Search for the cell housing the specified text and yield its (X, Y) center coordinate. 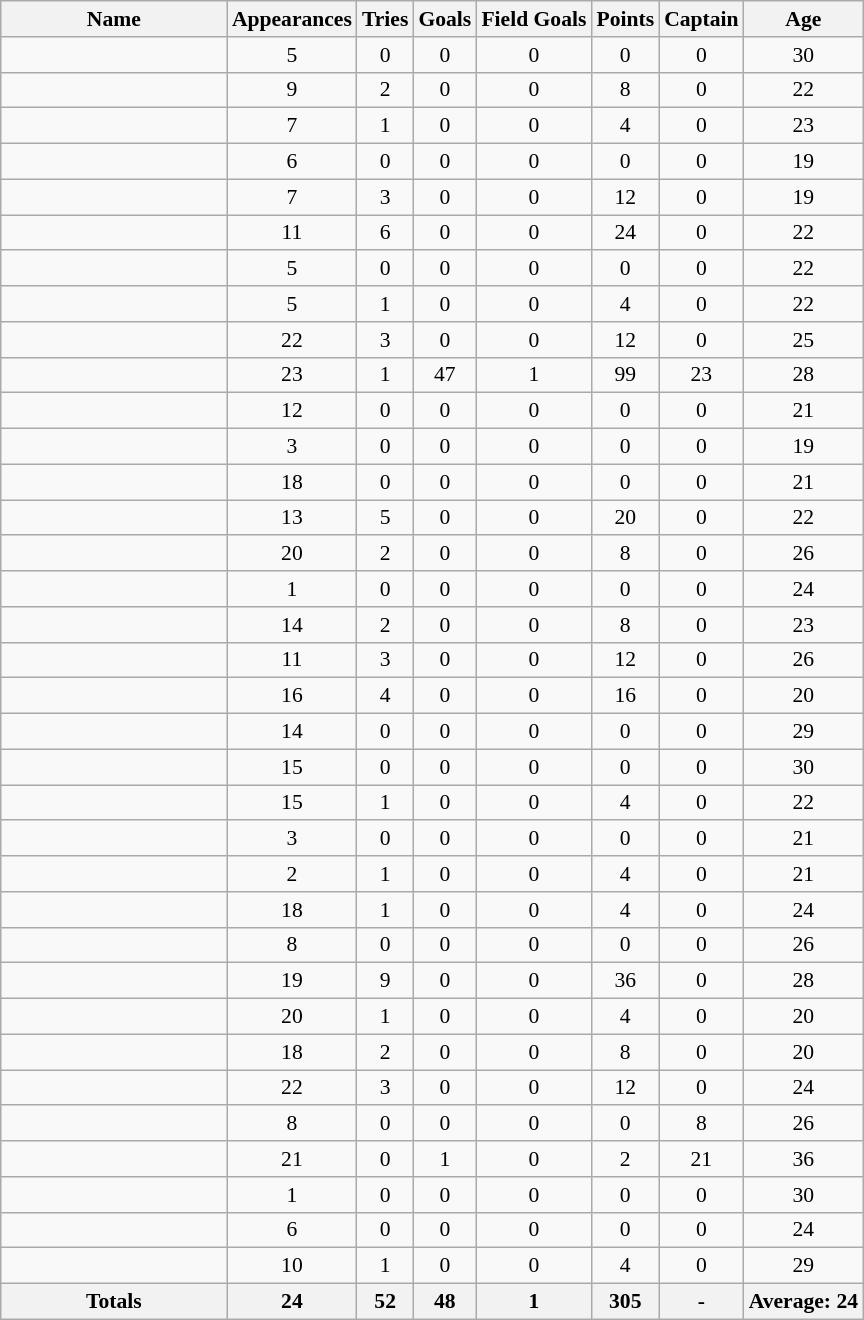
Name (114, 19)
Tries (385, 19)
Goals (444, 19)
99 (625, 375)
- (702, 1302)
47 (444, 375)
Age (804, 19)
305 (625, 1302)
Field Goals (534, 19)
25 (804, 340)
48 (444, 1302)
10 (292, 1266)
13 (292, 518)
Points (625, 19)
Captain (702, 19)
Appearances (292, 19)
Average: 24 (804, 1302)
Totals (114, 1302)
52 (385, 1302)
